Locate the cell with the specified text and output its (X, Y) center coordinate. 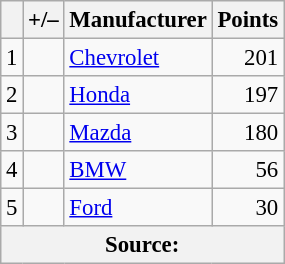
5 (12, 208)
56 (248, 170)
180 (248, 133)
BMW (138, 170)
Ford (138, 208)
Mazda (138, 133)
30 (248, 208)
1 (12, 58)
4 (12, 170)
+/– (44, 20)
Source: (142, 245)
201 (248, 58)
Chevrolet (138, 58)
197 (248, 95)
2 (12, 95)
Points (248, 20)
3 (12, 133)
Manufacturer (138, 20)
Honda (138, 95)
